Capture the cell that displays the provided text and extract its [X, Y] central coordinate. 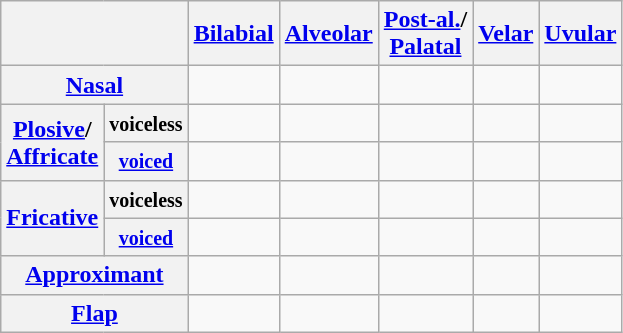
Nasal [94, 85]
Uvular [580, 34]
Plosive/Affricate [52, 142]
Bilabial [234, 34]
Velar [506, 34]
Post-al./Palatal [425, 34]
Approximant [94, 275]
Fricative [52, 218]
Alveolar [328, 34]
Flap [94, 313]
